Identify which cell holds the provided text, then report its (x, y) central coordinate. 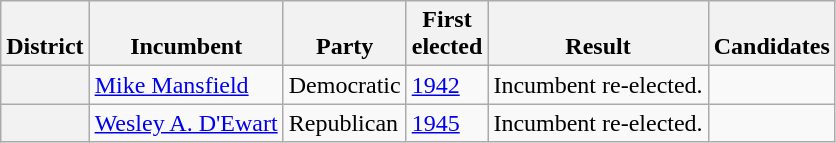
District (45, 34)
Republican (344, 123)
Party (344, 34)
Incumbent (186, 34)
Result (598, 34)
Democratic (344, 85)
Firstelected (447, 34)
Candidates (772, 34)
Mike Mansfield (186, 85)
Wesley A. D'Ewart (186, 123)
1942 (447, 85)
1945 (447, 123)
